Extract the (X, Y) coordinate from the center of the cell holding the provided text.  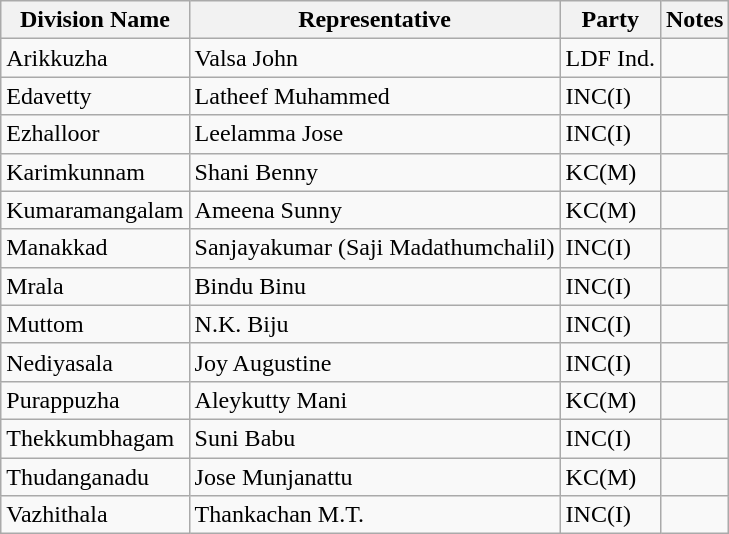
Edavetty (95, 96)
Bindu Binu (374, 286)
Thankachan M.T. (374, 515)
N.K. Biju (374, 324)
LDF Ind. (610, 58)
Arikkuzha (95, 58)
Jose Munjanattu (374, 477)
Valsa John (374, 58)
Party (610, 20)
Leelamma Jose (374, 134)
Division Name (95, 20)
Notes (694, 20)
Suni Babu (374, 438)
Karimkunnam (95, 172)
Aleykutty Mani (374, 400)
Sanjayakumar (Saji Madathumchalil) (374, 248)
Muttom (95, 324)
Thudanganadu (95, 477)
Mrala (95, 286)
Nediyasala (95, 362)
Shani Benny (374, 172)
Joy Augustine (374, 362)
Thekkumbhagam (95, 438)
Kumaramangalam (95, 210)
Latheef Muhammed (374, 96)
Ezhalloor (95, 134)
Vazhithala (95, 515)
Purappuzha (95, 400)
Manakkad (95, 248)
Representative (374, 20)
Ameena Sunny (374, 210)
